Identify which cell holds the provided text, then report its (x, y) central coordinate. 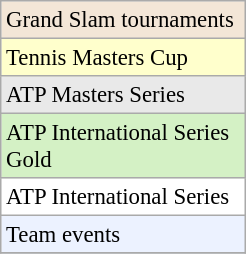
Team events (124, 235)
ATP International Series (124, 197)
Tennis Masters Cup (124, 58)
ATP Masters Series (124, 95)
Grand Slam tournaments (124, 20)
ATP International Series Gold (124, 146)
